For the text-containing cell, return its midpoint in [x, y] coordinate format. 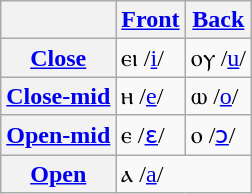
Open-mid [58, 135]
Close-mid [58, 96]
Back [218, 20]
ⲏ /e/ [150, 96]
ⲱ /o/ [218, 96]
ⲟⲩ /u/ [218, 58]
Close [58, 58]
Open [58, 173]
Front [150, 20]
ⲉ /ɛ/ [150, 135]
ⲁ /a/ [184, 173]
ⲟ /ɔ/ [218, 135]
ⲉⲓ /i/ [150, 58]
